Identify which cell holds the provided text, then report its (X, Y) central coordinate. 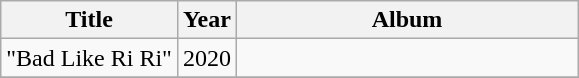
"Bad Like Ri Ri" (90, 58)
Title (90, 20)
Year (206, 20)
Album (406, 20)
2020 (206, 58)
